Return [X, Y] of the center of cell containing provided text 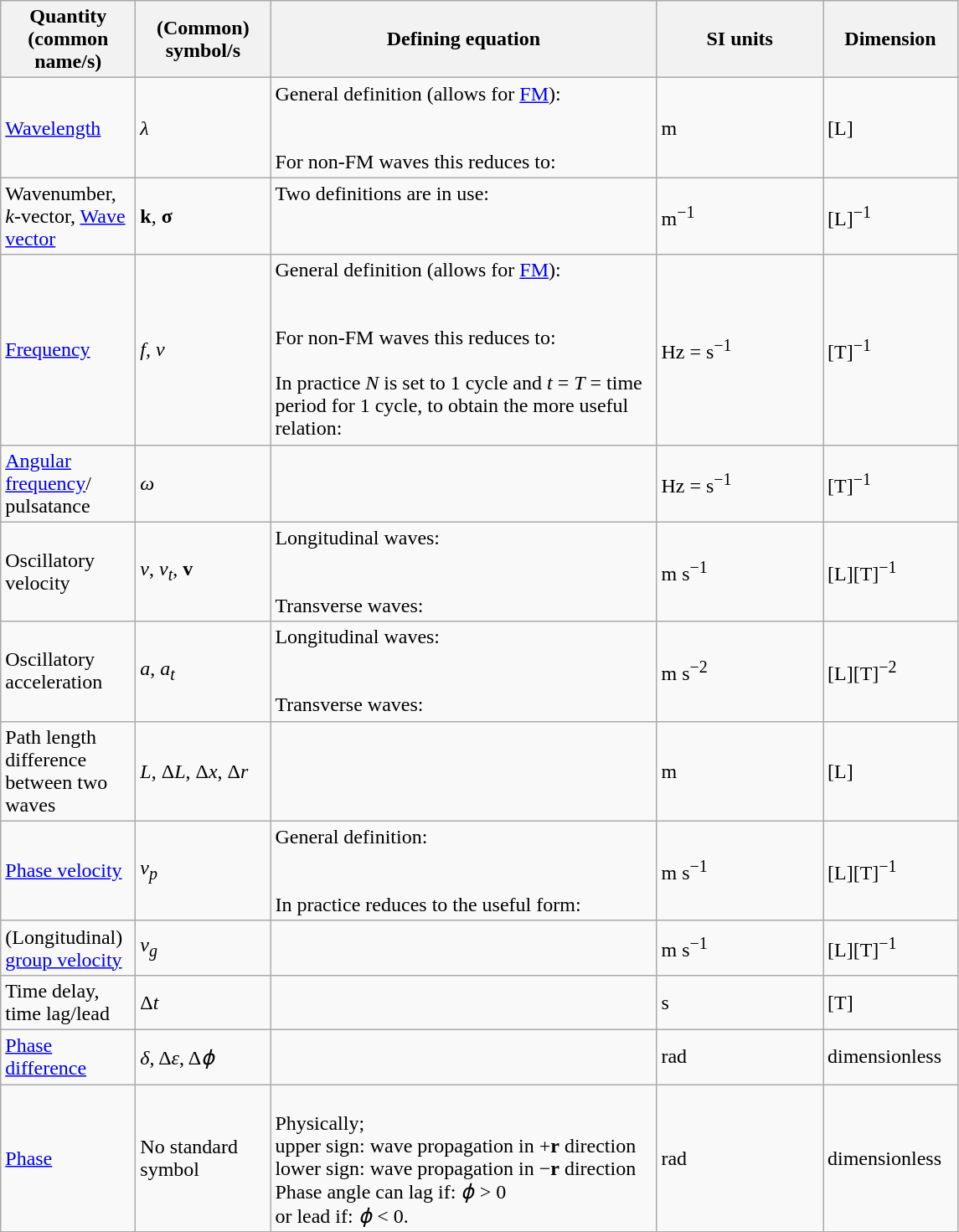
f, ν [203, 350]
v, vt, v [203, 571]
Angular frequency/ pulsatance [69, 483]
Wavelength [69, 127]
a, at [203, 672]
Quantity (common name/s) [69, 39]
L, ΔL, Δx, Δr [203, 771]
m−1 [740, 216]
[L][T]−2 [889, 672]
vp [203, 871]
λ [203, 127]
s [740, 1002]
Phase [69, 1157]
Frequency [69, 350]
Oscillatory acceleration [69, 672]
[L]−1 [889, 216]
Time delay, time lag/lead [69, 1002]
Path length difference between two waves [69, 771]
Two definitions are in use: [464, 216]
(Common) symbol/s [203, 39]
Δt [203, 1002]
No standard symbol [203, 1157]
General definition:In practice reduces to the useful form: [464, 871]
Oscillatory velocity [69, 571]
Dimension [889, 39]
Phase difference [69, 1057]
SI units [740, 39]
vg [203, 948]
k, σ [203, 216]
(Longitudinal) group velocity [69, 948]
Phase velocity [69, 871]
ω [203, 483]
Physically; upper sign: wave propagation in +r direction lower sign: wave propagation in −r directionPhase angle can lag if: ϕ > 0 or lead if: ϕ < 0. [464, 1157]
[T] [889, 1002]
m s−2 [740, 672]
Defining equation [464, 39]
General definition (allows for FM): For non-FM waves this reduces to: [464, 127]
δ, Δε, Δϕ [203, 1057]
Wavenumber, k-vector, Wave vector [69, 216]
